Detect which cell encompasses the target text, then output its (X, Y) center coordinate. 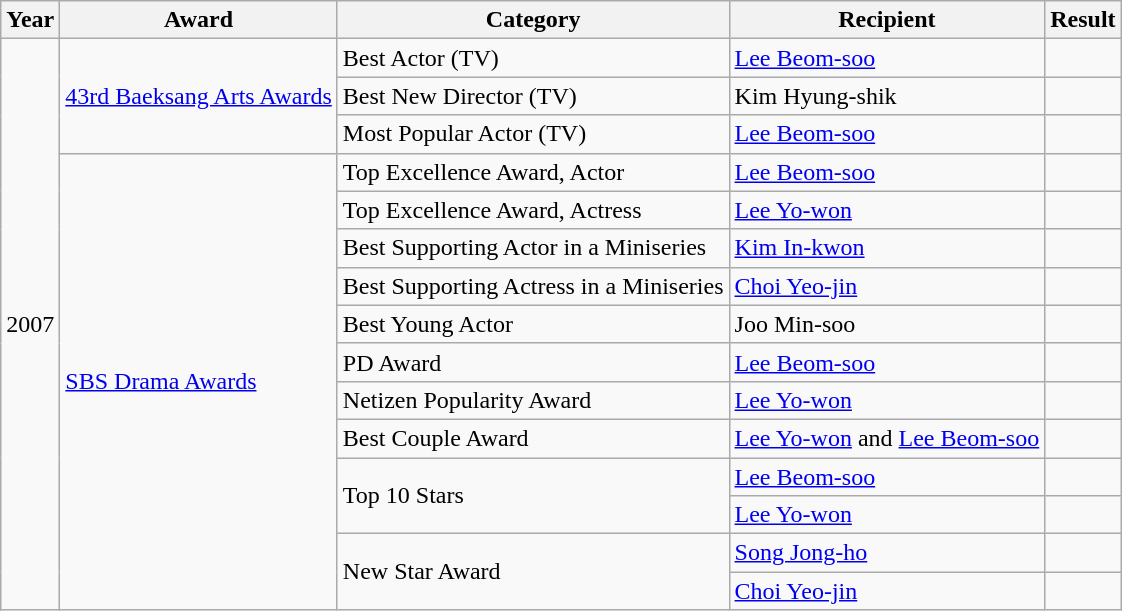
SBS Drama Awards (199, 382)
New Star Award (533, 572)
PD Award (533, 362)
Top Excellence Award, Actor (533, 172)
Best Couple Award (533, 438)
Best Supporting Actress in a Miniseries (533, 286)
Best Actor (TV) (533, 58)
2007 (30, 324)
Lee Yo-won and Lee Beom-soo (887, 438)
Song Jong-ho (887, 553)
Year (30, 20)
Recipient (887, 20)
Top Excellence Award, Actress (533, 210)
Category (533, 20)
Joo Min-soo (887, 324)
Kim Hyung-shik (887, 96)
Top 10 Stars (533, 496)
Best New Director (TV) (533, 96)
Netizen Popularity Award (533, 400)
Kim In-kwon (887, 248)
Best Young Actor (533, 324)
Most Popular Actor (TV) (533, 134)
Result (1083, 20)
43rd Baeksang Arts Awards (199, 96)
Best Supporting Actor in a Miniseries (533, 248)
Award (199, 20)
